Extract the [X, Y] coordinate from the center of the cell holding the provided text.  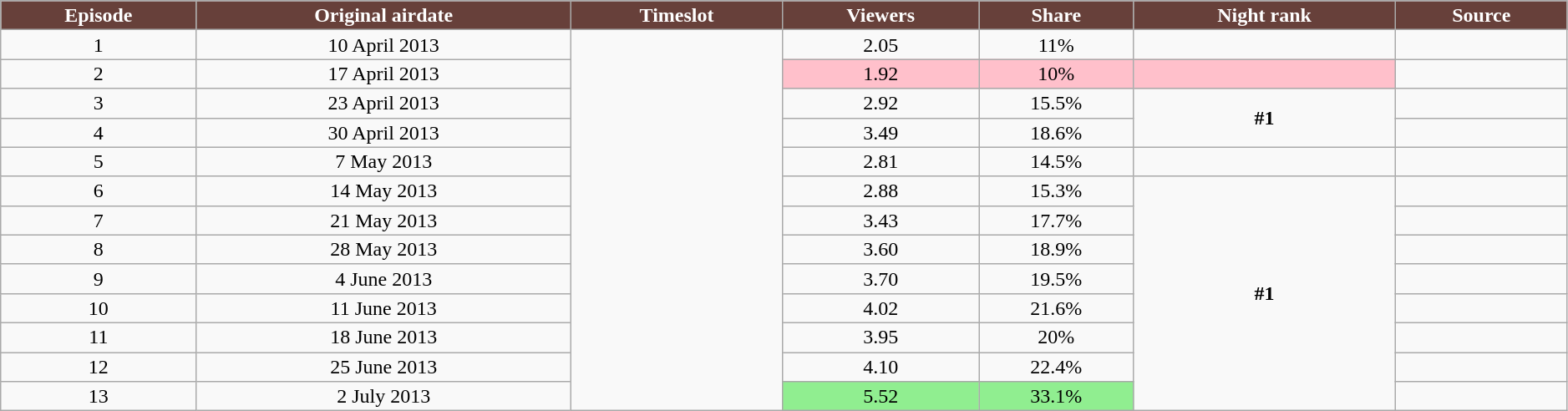
7 May 2013 [383, 162]
3.95 [880, 337]
1 [99, 45]
17.7% [1056, 221]
Original airdate [383, 15]
18.9% [1056, 249]
33.1% [1056, 396]
Timeslot [677, 15]
2.88 [880, 190]
18.6% [1056, 132]
30 April 2013 [383, 132]
1.92 [880, 74]
6 [99, 190]
5.52 [880, 396]
15.3% [1056, 190]
14 May 2013 [383, 190]
2.92 [880, 104]
2 [99, 74]
20% [1056, 337]
28 May 2013 [383, 249]
2.05 [880, 45]
23 April 2013 [383, 104]
3.43 [880, 221]
Episode [99, 15]
11 [99, 337]
3.70 [880, 279]
21.6% [1056, 307]
10% [1056, 74]
Source [1481, 15]
19.5% [1056, 279]
2.81 [880, 162]
25 June 2013 [383, 368]
8 [99, 249]
3.49 [880, 132]
12 [99, 368]
2 July 2013 [383, 396]
3 [99, 104]
9 [99, 279]
10 [99, 307]
10 April 2013 [383, 45]
11 June 2013 [383, 307]
4 [99, 132]
Share [1056, 15]
18 June 2013 [383, 337]
17 April 2013 [383, 74]
4 June 2013 [383, 279]
7 [99, 221]
4.10 [880, 368]
15.5% [1056, 104]
14.5% [1056, 162]
Night rank [1265, 15]
21 May 2013 [383, 221]
11% [1056, 45]
4.02 [880, 307]
Viewers [880, 15]
5 [99, 162]
3.60 [880, 249]
22.4% [1056, 368]
13 [99, 396]
